Locate the cell with the specified text and output its [x, y] center coordinate. 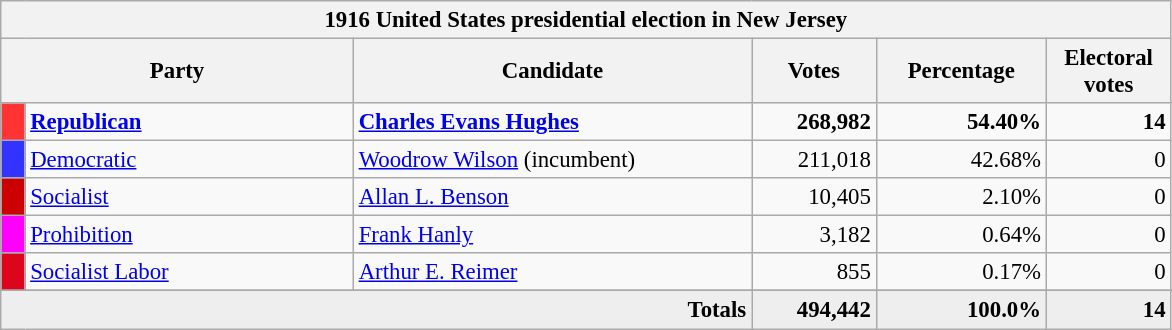
Arthur E. Reimer [552, 273]
855 [814, 273]
1916 United States presidential election in New Jersey [586, 20]
Party [178, 72]
54.40% [961, 122]
0.64% [961, 235]
Democratic [189, 160]
211,018 [814, 160]
100.0% [961, 310]
Totals [376, 310]
Woodrow Wilson (incumbent) [552, 160]
Socialist Labor [189, 273]
Prohibition [189, 235]
Frank Hanly [552, 235]
0.17% [961, 273]
Republican [189, 122]
Candidate [552, 72]
2.10% [961, 197]
10,405 [814, 197]
268,982 [814, 122]
494,442 [814, 310]
42.68% [961, 160]
Socialist [189, 197]
3,182 [814, 235]
Charles Evans Hughes [552, 122]
Electoral votes [1108, 72]
Votes [814, 72]
Percentage [961, 72]
Allan L. Benson [552, 197]
